Detect which cell encompasses the target text, then output its [X, Y] center coordinate. 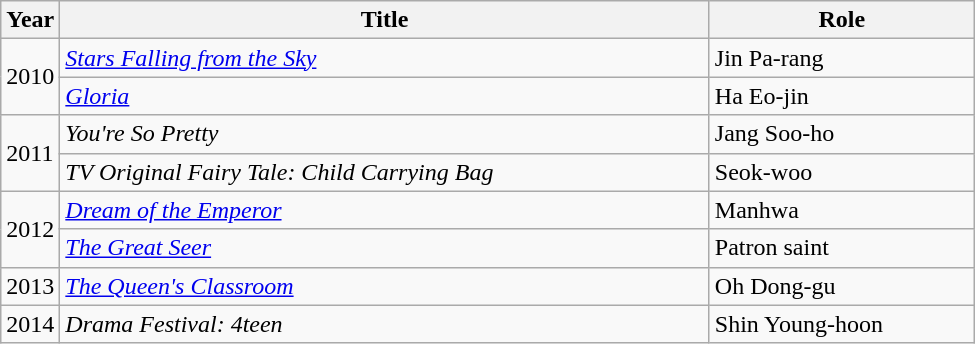
Year [30, 20]
Jin Pa-rang [842, 58]
2010 [30, 77]
Dream of the Emperor [385, 210]
Role [842, 20]
The Great Seer [385, 248]
Ha Eo-jin [842, 96]
2014 [30, 324]
Shin Young-hoon [842, 324]
You're So Pretty [385, 134]
Seok-woo [842, 172]
Title [385, 20]
Drama Festival: 4teen [385, 324]
2013 [30, 286]
Jang Soo-ho [842, 134]
2011 [30, 153]
Gloria [385, 96]
The Queen's Classroom [385, 286]
Patron saint [842, 248]
Stars Falling from the Sky [385, 58]
Manhwa [842, 210]
2012 [30, 229]
Oh Dong-gu [842, 286]
TV Original Fairy Tale: Child Carrying Bag [385, 172]
